Return the (x, y) coordinate for the center point of the cell that contains the specified text.  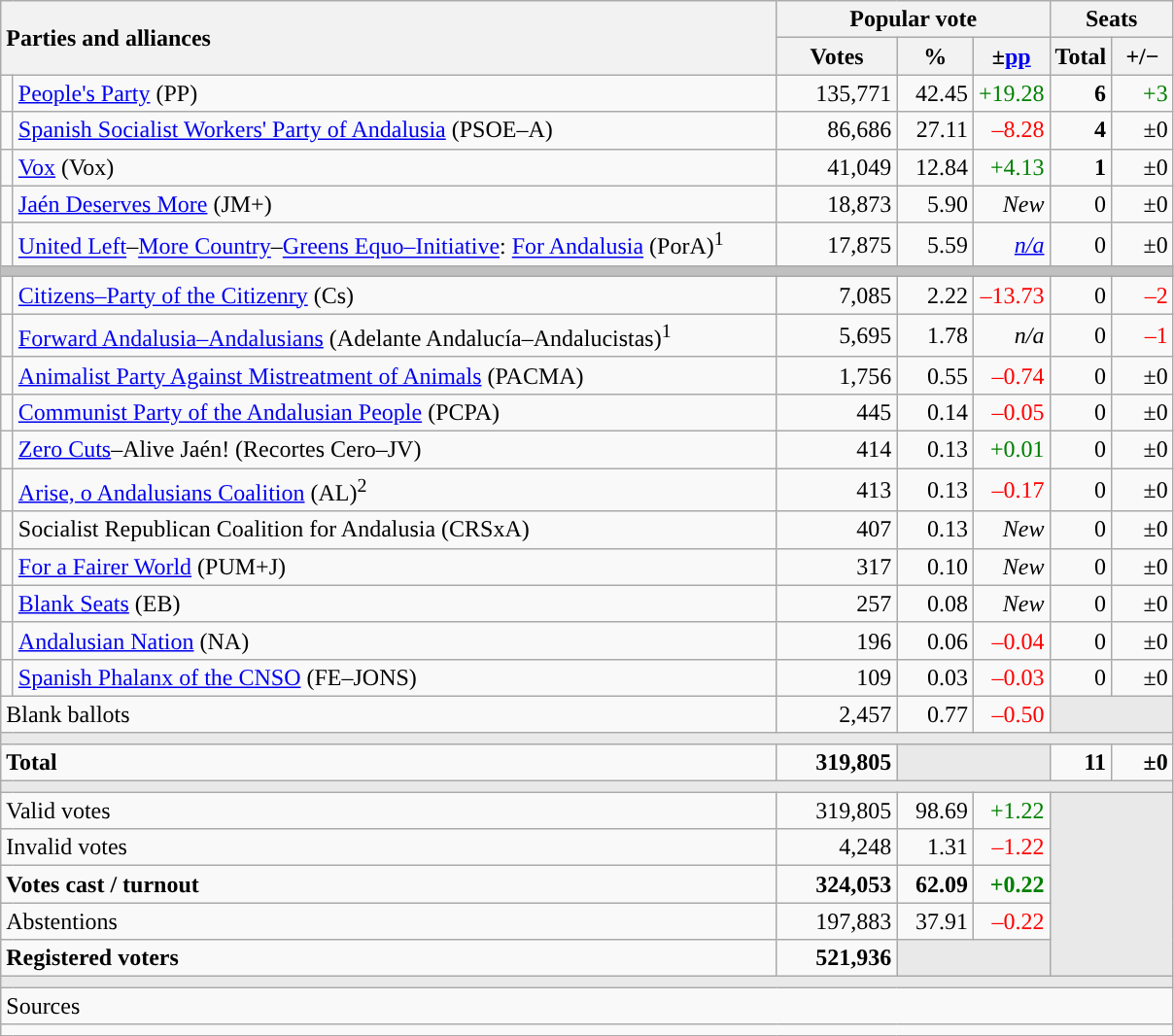
Abstentions (389, 921)
–0.50 (1011, 714)
Valid votes (389, 811)
62.09 (935, 884)
98.69 (935, 811)
2.22 (935, 295)
–0.17 (1011, 490)
0.55 (935, 375)
4 (1081, 130)
–8.28 (1011, 130)
1.31 (935, 847)
0.06 (935, 640)
11 (1081, 763)
5.90 (935, 204)
Communist Party of the Andalusian People (PCPA) (395, 412)
0.08 (935, 604)
Socialist Republican Coalition for Andalusia (CRSxA) (395, 530)
413 (837, 490)
Jaén Deserves More (JM+) (395, 204)
+4.13 (1011, 167)
41,049 (837, 167)
For a Fairer World (PUM+J) (395, 567)
Popular vote (914, 19)
–1 (1143, 336)
7,085 (837, 295)
Votes (837, 56)
Parties and alliances (389, 38)
5,695 (837, 336)
18,873 (837, 204)
4,248 (837, 847)
+3 (1143, 93)
–1.22 (1011, 847)
17,875 (837, 245)
Animalist Party Against Mistreatment of Animals (PACMA) (395, 375)
521,936 (837, 958)
Seats (1112, 19)
86,686 (837, 130)
±pp (1011, 56)
+0.01 (1011, 449)
–13.73 (1011, 295)
42.45 (935, 93)
United Left–More Country–Greens Equo–Initiative: For Andalusia (PorA)1 (395, 245)
2,457 (837, 714)
+1.22 (1011, 811)
–0.22 (1011, 921)
0.14 (935, 412)
Citizens–Party of the Citizenry (Cs) (395, 295)
Spanish Socialist Workers' Party of Andalusia (PSOE–A) (395, 130)
445 (837, 412)
% (935, 56)
324,053 (837, 884)
407 (837, 530)
Spanish Phalanx of the CNSO (FE–JONS) (395, 677)
197,883 (837, 921)
257 (837, 604)
1,756 (837, 375)
Sources (587, 1006)
Andalusian Nation (NA) (395, 640)
0.77 (935, 714)
–2 (1143, 295)
0.10 (935, 567)
109 (837, 677)
Blank Seats (EB) (395, 604)
5.59 (935, 245)
0.03 (935, 677)
+19.28 (1011, 93)
196 (837, 640)
Registered voters (389, 958)
12.84 (935, 167)
37.91 (935, 921)
Arise, o Andalusians Coalition (AL)2 (395, 490)
–0.04 (1011, 640)
Zero Cuts–Alive Jaén! (Recortes Cero–JV) (395, 449)
6 (1081, 93)
Vox (Vox) (395, 167)
Votes cast / turnout (389, 884)
Invalid votes (389, 847)
Blank ballots (389, 714)
317 (837, 567)
–0.74 (1011, 375)
–0.05 (1011, 412)
135,771 (837, 93)
+0.22 (1011, 884)
Forward Andalusia–Andalusians (Adelante Andalucía–Andalucistas)1 (395, 336)
1 (1081, 167)
27.11 (935, 130)
People's Party (PP) (395, 93)
414 (837, 449)
+/− (1143, 56)
–0.03 (1011, 677)
1.78 (935, 336)
